Capture the cell that displays the provided text and extract its (X, Y) central coordinate. 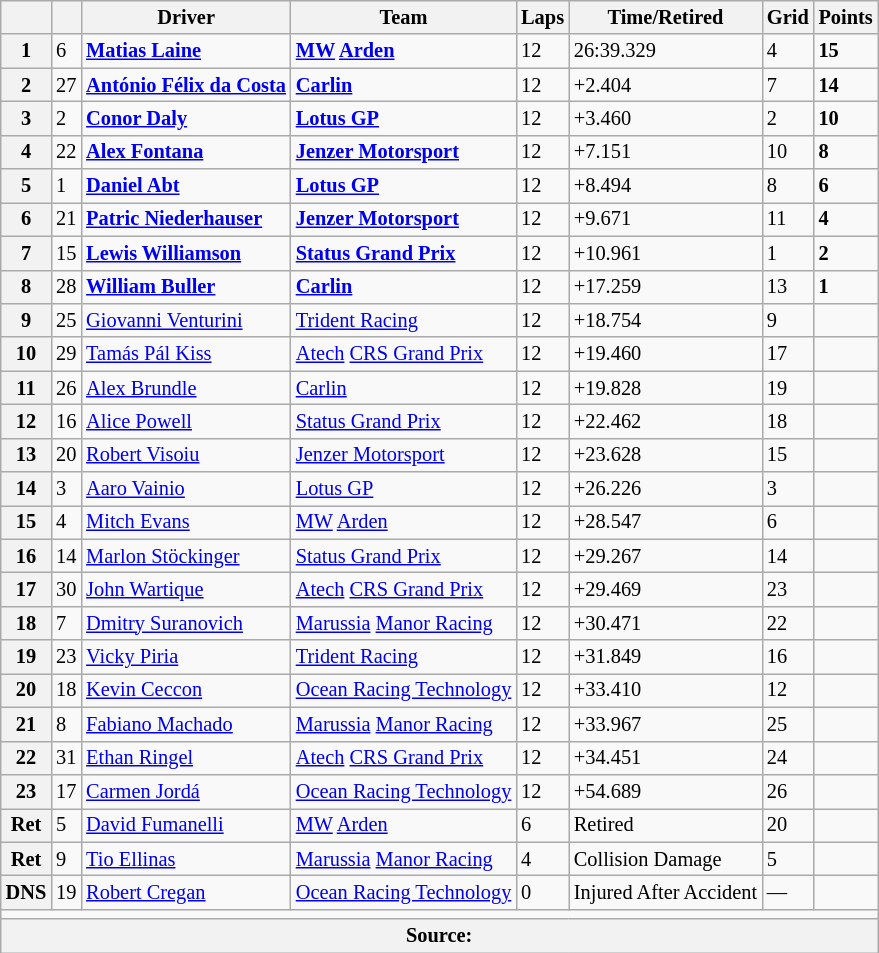
+26.226 (666, 489)
28 (66, 287)
Marlon Stöckinger (186, 556)
+17.259 (666, 287)
Injured After Accident (666, 892)
Tio Ellinas (186, 859)
Driver (186, 17)
Alex Fontana (186, 152)
+10.961 (666, 253)
+19.828 (666, 388)
+7.151 (666, 152)
0 (542, 892)
+2.404 (666, 85)
Laps (542, 17)
Dmitry Suranovich (186, 623)
+30.471 (666, 623)
+33.410 (666, 690)
Matias Laine (186, 51)
Alice Powell (186, 421)
Grid (788, 17)
Collision Damage (666, 859)
Retired (666, 825)
+28.547 (666, 522)
Time/Retired (666, 17)
David Fumanelli (186, 825)
Robert Visoiu (186, 455)
30 (66, 589)
Kevin Ceccon (186, 690)
+18.754 (666, 320)
Carmen Jordá (186, 791)
Lewis Williamson (186, 253)
William Buller (186, 287)
Robert Cregan (186, 892)
+33.967 (666, 724)
26:39.329 (666, 51)
Conor Daly (186, 118)
Source: (440, 936)
+29.267 (666, 556)
DNS (26, 892)
+9.671 (666, 219)
+31.849 (666, 657)
Mitch Evans (186, 522)
Daniel Abt (186, 186)
+8.494 (666, 186)
+22.462 (666, 421)
+23.628 (666, 455)
+54.689 (666, 791)
António Félix da Costa (186, 85)
Aaro Vainio (186, 489)
John Wartique (186, 589)
+3.460 (666, 118)
+29.469 (666, 589)
Giovanni Venturini (186, 320)
Points (846, 17)
+34.451 (666, 758)
Fabiano Machado (186, 724)
31 (66, 758)
Vicky Piria (186, 657)
27 (66, 85)
Team (404, 17)
Tamás Pál Kiss (186, 354)
— (788, 892)
29 (66, 354)
Alex Brundle (186, 388)
24 (788, 758)
Patric Niederhauser (186, 219)
+19.460 (666, 354)
Ethan Ringel (186, 758)
